Provide the (x, y) coordinate of the cell's center where the given text is located.  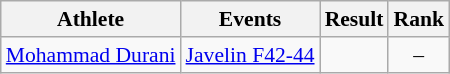
Mohammad Durani (91, 55)
Rank (418, 19)
Events (250, 19)
Javelin F42-44 (250, 55)
Result (354, 19)
– (418, 55)
Athlete (91, 19)
